Search for the cell housing the specified text and yield its [x, y] center coordinate. 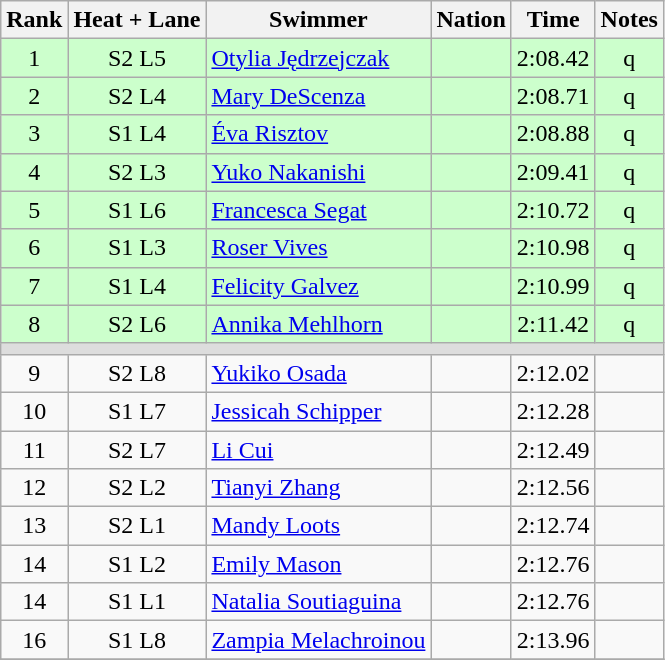
S2 L1 [137, 526]
S1 L7 [137, 411]
2:12.28 [553, 411]
2:12.56 [553, 488]
S2 L8 [137, 373]
S2 L4 [137, 96]
2:12.49 [553, 449]
10 [34, 411]
S2 L2 [137, 488]
Yukiko Osada [318, 373]
16 [34, 640]
Time [553, 20]
S1 L2 [137, 564]
2:08.88 [553, 134]
Swimmer [318, 20]
2:10.72 [553, 210]
Notes [629, 20]
6 [34, 248]
Emily Mason [318, 564]
2:10.99 [553, 286]
Natalia Soutiaguina [318, 602]
2:12.02 [553, 373]
Éva Risztov [318, 134]
2 [34, 96]
Jessicah Schipper [318, 411]
Mary DeScenza [318, 96]
Rank [34, 20]
1 [34, 58]
Zampia Melachroinou [318, 640]
S1 L6 [137, 210]
7 [34, 286]
2:08.71 [553, 96]
S1 L8 [137, 640]
S2 L5 [137, 58]
S1 L1 [137, 602]
11 [34, 449]
2:09.41 [553, 172]
S2 L3 [137, 172]
Mandy Loots [318, 526]
S2 L7 [137, 449]
Yuko Nakanishi [318, 172]
Nation [471, 20]
9 [34, 373]
Felicity Galvez [318, 286]
Otylia Jędrzejczak [318, 58]
13 [34, 526]
2:11.42 [553, 324]
S2 L6 [137, 324]
4 [34, 172]
Roser Vives [318, 248]
Francesca Segat [318, 210]
Annika Mehlhorn [318, 324]
12 [34, 488]
Li Cui [318, 449]
2:12.74 [553, 526]
Heat + Lane [137, 20]
2:08.42 [553, 58]
8 [34, 324]
S1 L3 [137, 248]
2:10.98 [553, 248]
2:13.96 [553, 640]
Tianyi Zhang [318, 488]
3 [34, 134]
5 [34, 210]
